Scan for the cell matching the given text and deliver its (x, y) coordinate at center. 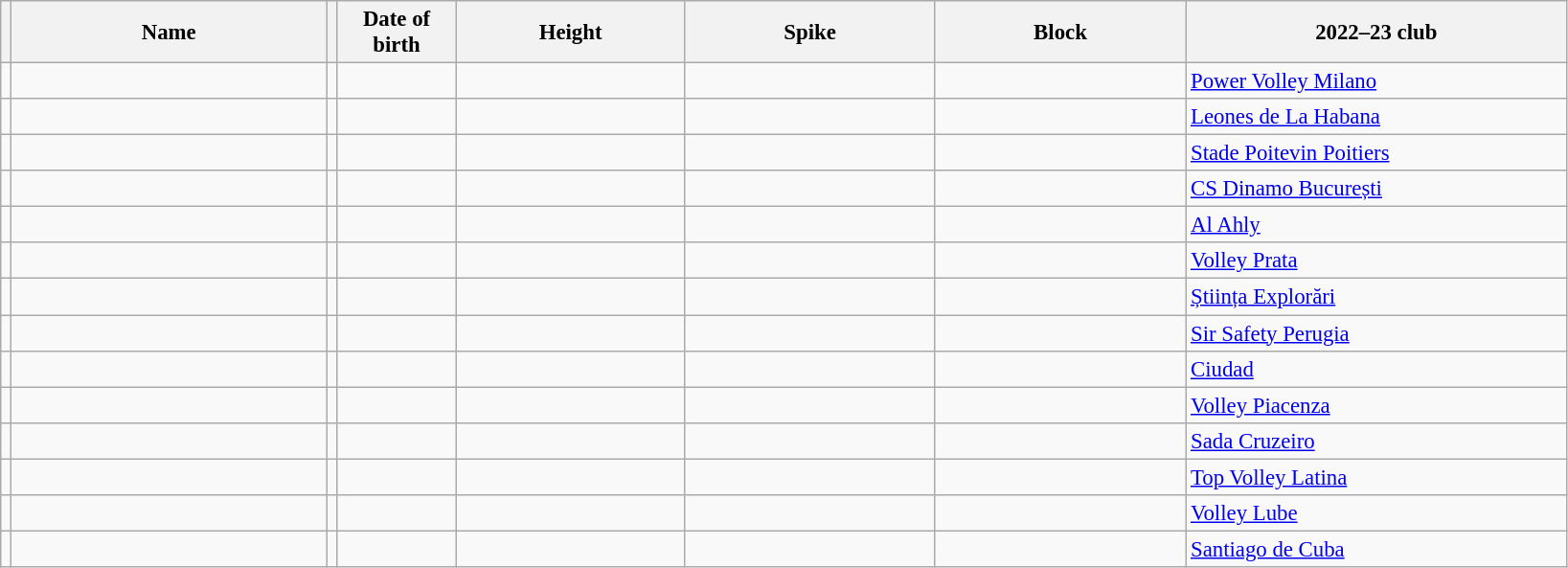
Sada Cruzeiro (1376, 441)
Leones de La Habana (1376, 117)
Block (1059, 33)
Știința Explorări (1376, 297)
CS Dinamo București (1376, 189)
Volley Piacenza (1376, 405)
Height (571, 33)
Al Ahly (1376, 225)
Power Volley Milano (1376, 81)
Date of birth (397, 33)
2022–23 club (1376, 33)
Stade Poitevin Poitiers (1376, 153)
Santiago de Cuba (1376, 549)
Spike (810, 33)
Volley Lube (1376, 513)
Top Volley Latina (1376, 477)
Ciudad (1376, 369)
Name (169, 33)
Sir Safety Perugia (1376, 333)
Volley Prata (1376, 261)
